Pinpoint the cell where the given text exists, returning its (x, y) midpoint coordinate. 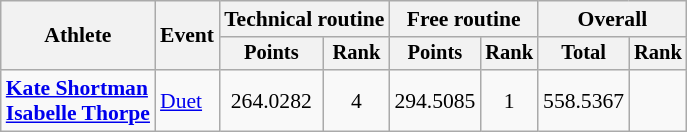
264.0282 (271, 100)
294.5085 (434, 100)
Technical routine (304, 19)
Event (187, 36)
Free routine (464, 19)
4 (356, 100)
1 (509, 100)
Kate ShortmanIsabelle Thorpe (78, 100)
558.5367 (584, 100)
Overall (612, 19)
Duet (187, 100)
Total (584, 54)
Athlete (78, 36)
